Detect which cell encompasses the target text, then output its [x, y] center coordinate. 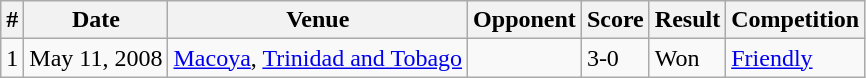
# [12, 20]
Competition [796, 20]
Opponent [525, 20]
Macoya, Trinidad and Tobago [318, 58]
Date [96, 20]
Score [615, 20]
1 [12, 58]
May 11, 2008 [96, 58]
3-0 [615, 58]
Result [687, 20]
Venue [318, 20]
Won [687, 58]
Friendly [796, 58]
